Locate the cell with the specified text and output its (x, y) center coordinate. 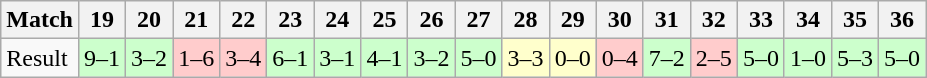
4–1 (384, 58)
25 (384, 20)
2–5 (714, 58)
22 (244, 20)
23 (290, 20)
3–3 (526, 58)
32 (714, 20)
7–2 (666, 58)
36 (902, 20)
24 (338, 20)
9–1 (102, 58)
Match (40, 20)
0–0 (572, 58)
34 (808, 20)
27 (478, 20)
31 (666, 20)
5–3 (854, 58)
33 (760, 20)
21 (196, 20)
1–6 (196, 58)
26 (432, 20)
35 (854, 20)
20 (150, 20)
6–1 (290, 58)
1–0 (808, 58)
30 (620, 20)
Result (40, 58)
19 (102, 20)
28 (526, 20)
3–4 (244, 58)
29 (572, 20)
3–1 (338, 58)
0–4 (620, 58)
